Detect which cell encompasses the target text, then output its [X, Y] center coordinate. 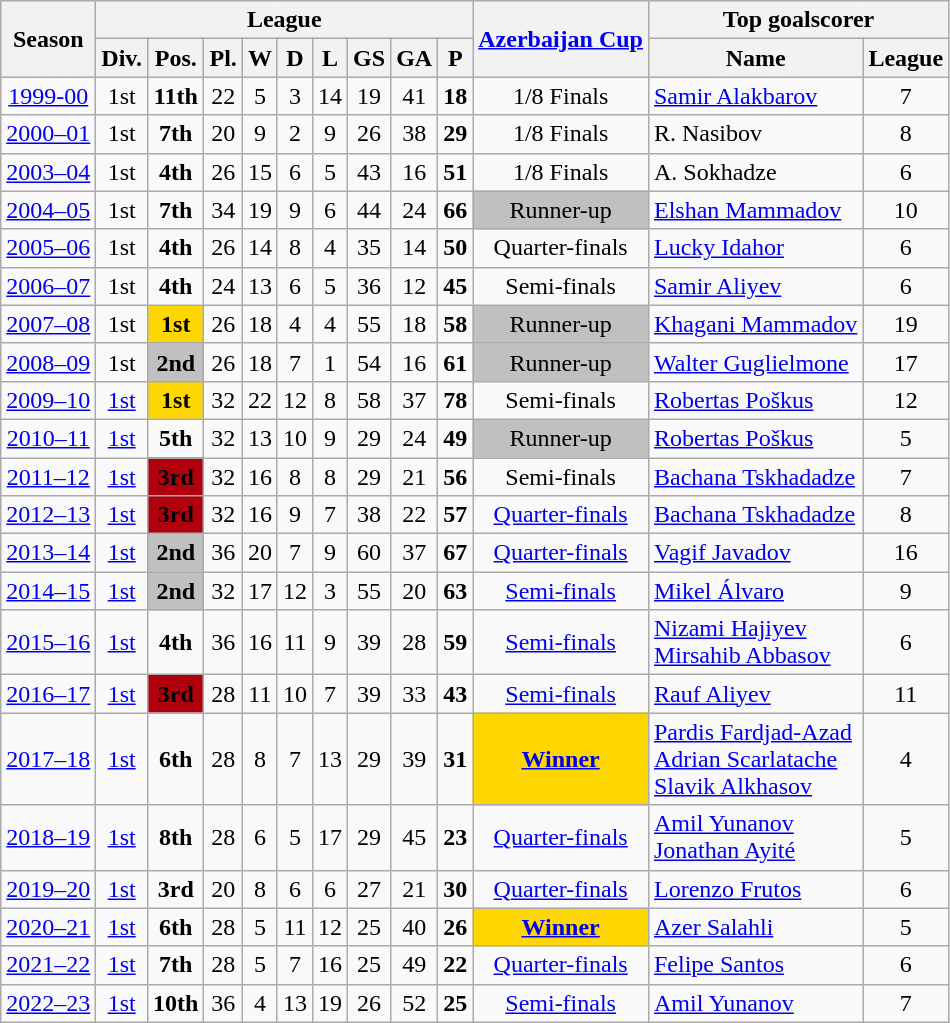
78 [456, 400]
Lucky Idahor [755, 248]
Pos. [176, 58]
Pardis Fardjad-Azad Adrian Scarlatache Slavik Alkhasov [755, 759]
2018–19 [48, 838]
2022–23 [48, 1003]
Walter Guglielmone [755, 362]
L [330, 58]
Elshan Mammadov [755, 210]
2009–10 [48, 400]
2 [294, 134]
34 [223, 210]
2016–17 [48, 694]
44 [370, 210]
2015–16 [48, 642]
P [456, 58]
2000–01 [48, 134]
Rauf Aliyev [755, 694]
40 [414, 927]
1 [330, 362]
15 [260, 172]
Felipe Santos [755, 965]
2012–13 [48, 515]
2011–12 [48, 477]
GA [414, 58]
2010–11 [48, 438]
2004–05 [48, 210]
Lorenzo Frutos [755, 889]
5th [176, 438]
41 [414, 96]
23 [456, 838]
2021–22 [48, 965]
60 [370, 553]
2017–18 [48, 759]
Amil Yunanov [755, 1003]
10th [176, 1003]
Season [48, 39]
Div. [122, 58]
W [260, 58]
2005–06 [48, 248]
11th [176, 96]
2013–14 [48, 553]
35 [370, 248]
2006–07 [48, 286]
2003–04 [48, 172]
Azerbaijan Cup [561, 39]
31 [456, 759]
D [294, 58]
Top goalscorer [798, 20]
Nizami Hajiyev Mirsahib Abbasov [755, 642]
A. Sokhadze [755, 172]
2020–21 [48, 927]
Samir Aliyev [755, 286]
8th [176, 838]
2019–20 [48, 889]
2008–09 [48, 362]
Samir Alakbarov [755, 96]
67 [456, 553]
Mikel Álvaro [755, 591]
Azer Salahli [755, 927]
2007–08 [48, 324]
Name [755, 58]
GS [370, 58]
59 [456, 642]
27 [370, 889]
50 [456, 248]
Pl. [223, 58]
63 [456, 591]
54 [370, 362]
66 [456, 210]
Amil Yunanov Jonathan Ayité [755, 838]
52 [414, 1003]
61 [456, 362]
Khagani Mammadov [755, 324]
1999-00 [48, 96]
57 [456, 515]
56 [456, 477]
33 [414, 694]
51 [456, 172]
R. Nasibov [755, 134]
2014–15 [48, 591]
30 [456, 889]
Vagif Javadov [755, 553]
